Provide the [X, Y] coordinate of the cell's center where the given text is located.  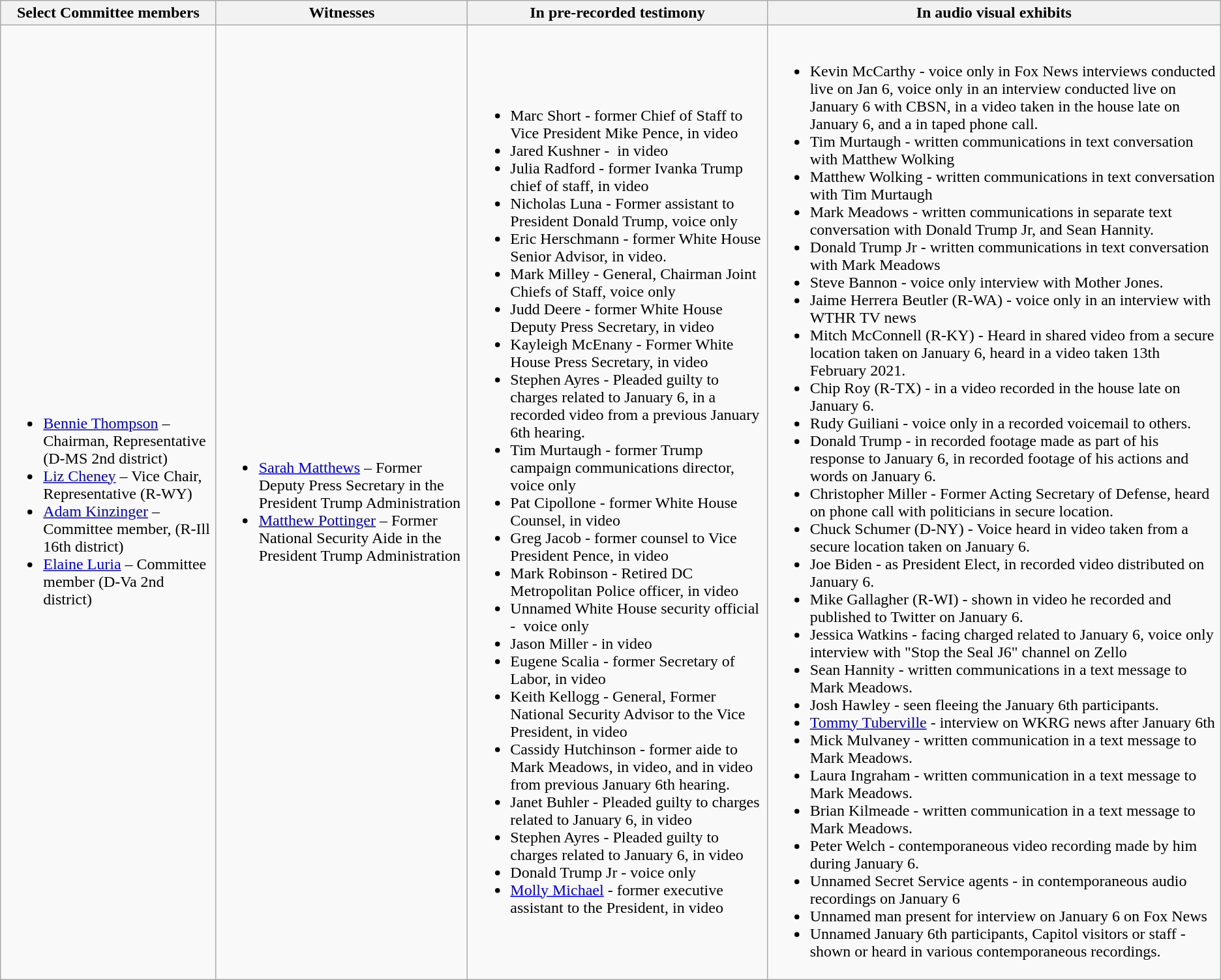
In pre-recorded testimony [617, 13]
In audio visual exhibits [994, 13]
Select Committee members [108, 13]
Witnesses [342, 13]
